Provide the [X, Y] coordinate of the cell's center where the given text is located.  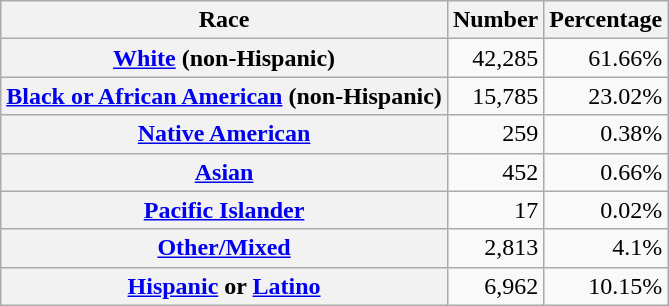
10.15% [606, 286]
61.66% [606, 58]
Asian [224, 172]
Percentage [606, 20]
259 [495, 134]
23.02% [606, 96]
Black or African American (non-Hispanic) [224, 96]
Hispanic or Latino [224, 286]
White (non-Hispanic) [224, 58]
15,785 [495, 96]
Race [224, 20]
6,962 [495, 286]
2,813 [495, 248]
Pacific Islander [224, 210]
42,285 [495, 58]
452 [495, 172]
Native American [224, 134]
0.38% [606, 134]
Other/Mixed [224, 248]
0.02% [606, 210]
Number [495, 20]
0.66% [606, 172]
17 [495, 210]
4.1% [606, 248]
